Identify which cell holds the provided text, then report its (x, y) central coordinate. 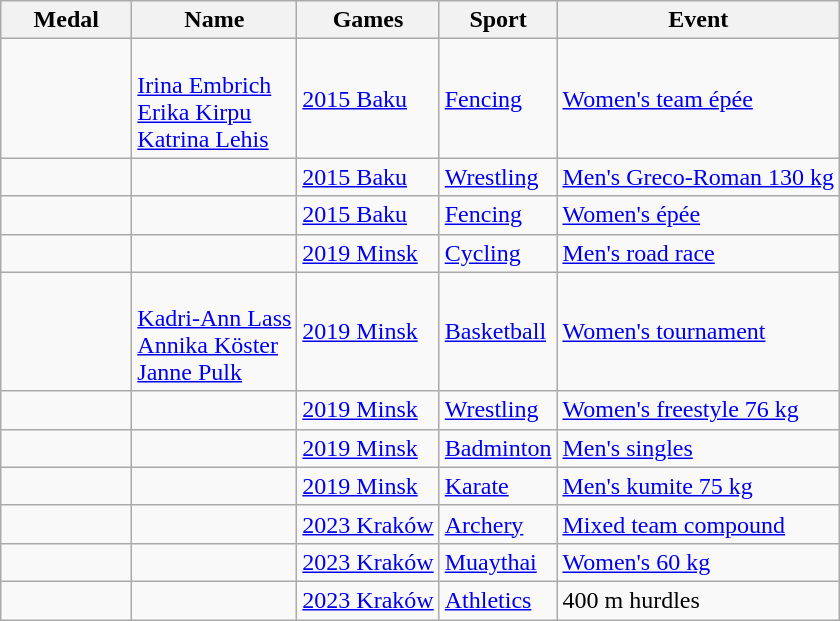
400 m hurdles (698, 600)
Men's Greco-Roman 130 kg (698, 177)
Basketball (498, 332)
Women's freestyle 76 kg (698, 410)
Cycling (498, 253)
Archery (498, 524)
Irina Embrich Erika Kirpu Katrina Lehis (214, 98)
Muaythai (498, 562)
Karate (498, 486)
Women's 60 kg (698, 562)
Mixed team compound (698, 524)
Kadri-Ann LassAnnika KösterJanne Pulk (214, 332)
Women's tournament (698, 332)
Women's team épée (698, 98)
Men's kumite 75 kg (698, 486)
Women's épée (698, 215)
Name (214, 20)
Men's singles (698, 448)
Men's road race (698, 253)
Badminton (498, 448)
Games (368, 20)
Event (698, 20)
Athletics (498, 600)
Sport (498, 20)
Medal (66, 20)
